Capture the cell that displays the provided text and extract its (x, y) central coordinate. 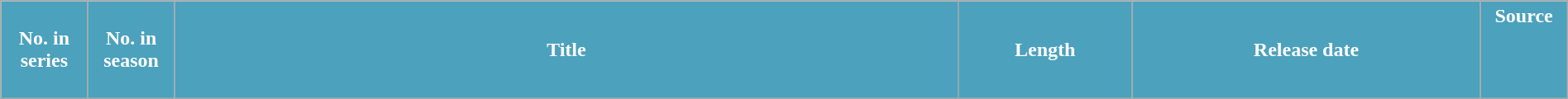
Release date (1307, 49)
No. inseries (45, 49)
Length (1045, 49)
Source (1523, 49)
Title (566, 49)
No. inseason (131, 49)
